Search for the cell housing the specified text and yield its [x, y] center coordinate. 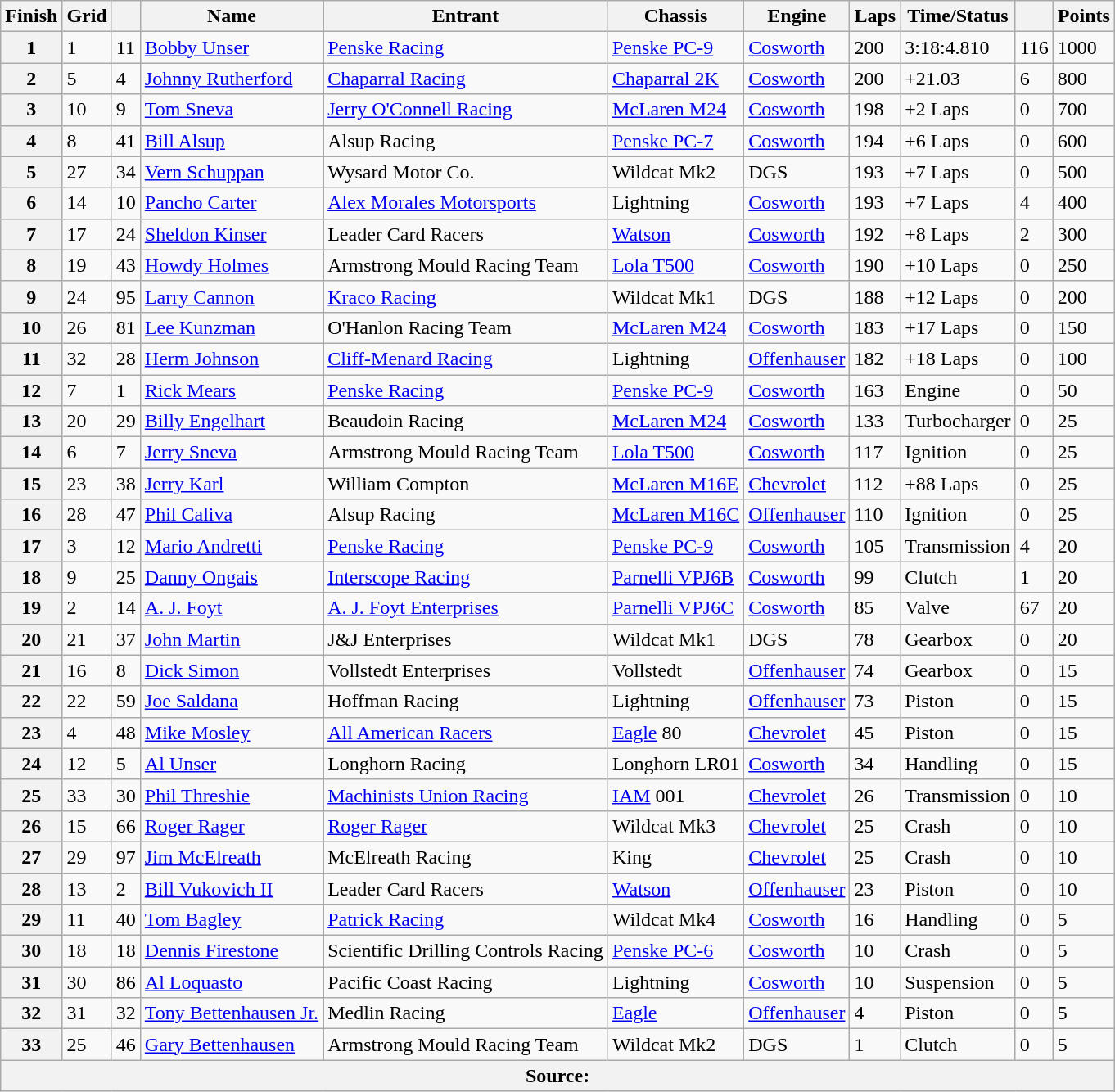
Eagle [675, 1013]
Turbocharger [958, 422]
Chaparral Racing [466, 79]
Points [1084, 16]
38 [126, 484]
81 [126, 327]
194 [875, 141]
Vollstedt Enterprises [466, 670]
43 [126, 265]
Tony Bettenhausen Jr. [231, 1013]
300 [1084, 234]
163 [875, 390]
+2 Laps [958, 110]
86 [126, 982]
Danny Ongais [231, 577]
Jerry O'Connell Racing [466, 110]
250 [1084, 265]
Scientific Drilling Controls Racing [466, 951]
66 [126, 826]
117 [875, 453]
Phil Caliva [231, 515]
Al Loquasto [231, 982]
Vern Schuppan [231, 172]
3:18:4.810 [958, 47]
183 [875, 327]
+10 Laps [958, 265]
198 [875, 110]
Pacific Coast Racing [466, 982]
45 [875, 733]
A. J. Foyt Enterprises [466, 608]
99 [875, 577]
48 [126, 733]
Laps [875, 16]
500 [1084, 172]
Beaudoin Racing [466, 422]
190 [875, 265]
Joe Saldana [231, 702]
Tom Bagley [231, 920]
133 [875, 422]
Lee Kunzman [231, 327]
800 [1084, 79]
74 [875, 670]
Hoffman Racing [466, 702]
1000 [1084, 47]
Bobby Unser [231, 47]
Mario Andretti [231, 546]
Herm Johnson [231, 359]
Valve [958, 608]
Patrick Racing [466, 920]
Tom Sneva [231, 110]
Alex Morales Motorsports [466, 203]
+18 Laps [958, 359]
+88 Laps [958, 484]
47 [126, 515]
59 [126, 702]
Johnny Rutherford [231, 79]
Bill Vukovich II [231, 888]
50 [1084, 390]
Jim McElreath [231, 857]
37 [126, 639]
Interscope Racing [466, 577]
Parnelli VPJ6B [675, 577]
Medlin Racing [466, 1013]
+6 Laps [958, 141]
+17 Laps [958, 327]
O'Hanlon Racing Team [466, 327]
Al Unser [231, 764]
McLaren M16E [675, 484]
97 [126, 857]
John Martin [231, 639]
112 [875, 484]
Source: [558, 1076]
Jerry Sneva [231, 453]
Parnelli VPJ6C [675, 608]
Larry Cannon [231, 296]
Suspension [958, 982]
Machinists Union Racing [466, 795]
Wysard Motor Co. [466, 172]
Mike Mosley [231, 733]
+8 Laps [958, 234]
Billy Engelhart [231, 422]
Chassis [675, 16]
Penske PC-6 [675, 951]
+21.03 [958, 79]
Entrant [466, 16]
+12 Laps [958, 296]
95 [126, 296]
Chaparral 2K [675, 79]
Wildcat Mk4 [675, 920]
Phil Threshie [231, 795]
J&J Enterprises [466, 639]
67 [1034, 608]
All American Racers [466, 733]
400 [1084, 203]
700 [1084, 110]
150 [1084, 327]
Penske PC-7 [675, 141]
192 [875, 234]
McLaren M16C [675, 515]
King [675, 857]
IAM 001 [675, 795]
Time/Status [958, 16]
Cliff-Menard Racing [466, 359]
Eagle 80 [675, 733]
Grid [87, 16]
78 [875, 639]
40 [126, 920]
Jerry Karl [231, 484]
Longhorn Racing [466, 764]
Wildcat Mk3 [675, 826]
Pancho Carter [231, 203]
Howdy Holmes [231, 265]
Longhorn LR01 [675, 764]
100 [1084, 359]
Finish [31, 16]
600 [1084, 141]
85 [875, 608]
Kraco Racing [466, 296]
116 [1034, 47]
105 [875, 546]
182 [875, 359]
A. J. Foyt [231, 608]
73 [875, 702]
William Compton [466, 484]
46 [126, 1045]
McElreath Racing [466, 857]
Vollstedt [675, 670]
Name [231, 16]
Bill Alsup [231, 141]
110 [875, 515]
188 [875, 296]
41 [126, 141]
Dennis Firestone [231, 951]
Gary Bettenhausen [231, 1045]
Rick Mears [231, 390]
Sheldon Kinser [231, 234]
Dick Simon [231, 670]
